Scan for the cell matching the given text and deliver its (X, Y) coordinate at center. 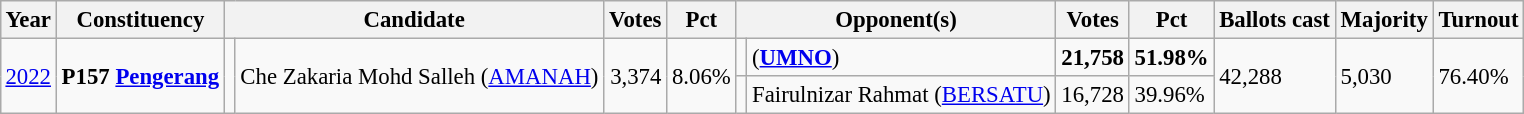
Year (28, 20)
Che Zakaria Mohd Salleh (AMANAH) (420, 76)
Ballots cast (1274, 20)
2022 (28, 76)
3,374 (636, 76)
76.40% (1478, 76)
42,288 (1274, 76)
51.98% (1172, 57)
Candidate (414, 20)
(UMNO) (902, 57)
16,728 (1092, 95)
P157 Pengerang (140, 76)
8.06% (702, 76)
39.96% (1172, 95)
21,758 (1092, 57)
Constituency (140, 20)
Majority (1384, 20)
5,030 (1384, 76)
Turnout (1478, 20)
Fairulnizar Rahmat (BERSATU) (902, 95)
Opponent(s) (896, 20)
